Scan for the cell matching the given text and deliver its [X, Y] coordinate at center. 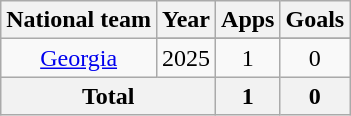
Apps [248, 20]
Goals [315, 20]
Total [108, 96]
Year [186, 20]
Georgia [79, 58]
2025 [186, 58]
National team [79, 20]
